Extract the (x, y) coordinate from the center of the cell holding the provided text.  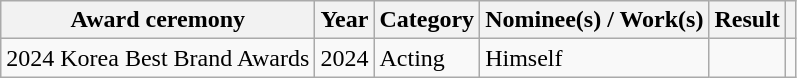
Award ceremony (158, 20)
Himself (594, 58)
Nominee(s) / Work(s) (594, 20)
2024 Korea Best Brand Awards (158, 58)
Year (344, 20)
2024 (344, 58)
Acting (427, 58)
Category (427, 20)
Result (747, 20)
